Extract the (x, y) coordinate from the center of the cell holding the provided text.  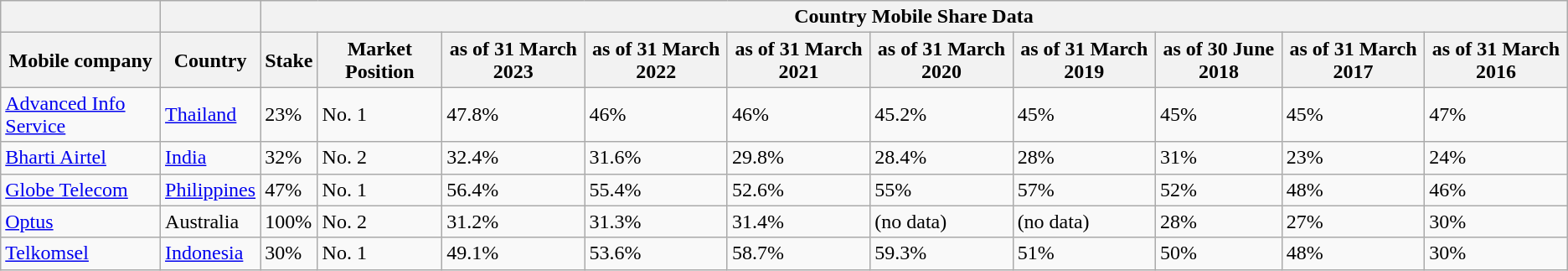
Mobile company (80, 60)
31.6% (656, 158)
45.2% (941, 114)
Indonesia (211, 253)
India (211, 158)
32.4% (513, 158)
55% (941, 190)
Telkomsel (80, 253)
as of 31 March 2016 (1496, 60)
50% (1218, 253)
29.8% (798, 158)
Market Position (380, 60)
58.7% (798, 253)
as of 31 March 2021 (798, 60)
59.3% (941, 253)
as of 31 March 2017 (1353, 60)
52.6% (798, 190)
27% (1353, 221)
Country (211, 60)
Thailand (211, 114)
as of 31 March 2019 (1084, 60)
as of 31 March 2023 (513, 60)
Stake (289, 60)
31% (1218, 158)
Country Mobile Share Data (915, 17)
100% (289, 221)
Australia (211, 221)
49.1% (513, 253)
57% (1084, 190)
24% (1496, 158)
56.4% (513, 190)
53.6% (656, 253)
Philippines (211, 190)
as of 30 June 2018 (1218, 60)
Globe Telecom (80, 190)
31.2% (513, 221)
32% (289, 158)
Advanced Info Service (80, 114)
as of 31 March 2020 (941, 60)
51% (1084, 253)
31.3% (656, 221)
28.4% (941, 158)
52% (1218, 190)
as of 31 March 2022 (656, 60)
31.4% (798, 221)
47.8% (513, 114)
Optus (80, 221)
Bharti Airtel (80, 158)
55.4% (656, 190)
